Pinpoint the cell where the given text exists, returning its (x, y) midpoint coordinate. 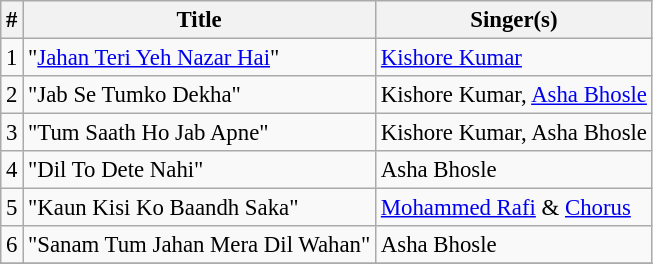
4 (12, 170)
"Jahan Teri Yeh Nazar Hai" (200, 58)
Kishore Kumar (514, 58)
"Sanam Tum Jahan Mera Dil Wahan" (200, 245)
2 (12, 95)
5 (12, 208)
6 (12, 245)
3 (12, 133)
Mohammed Rafi & Chorus (514, 208)
# (12, 20)
1 (12, 58)
"Kaun Kisi Ko Baandh Saka" (200, 208)
"Dil To Dete Nahi" (200, 170)
"Tum Saath Ho Jab Apne" (200, 133)
"Jab Se Tumko Dekha" (200, 95)
Title (200, 20)
Singer(s) (514, 20)
